Capture the cell that displays the provided text and extract its [X, Y] central coordinate. 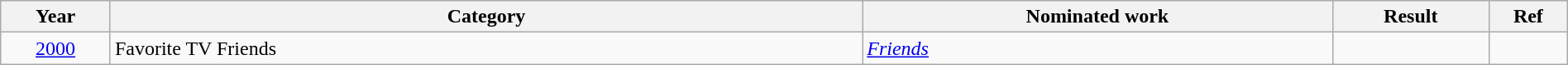
Category [486, 17]
Year [56, 17]
2000 [56, 48]
Favorite TV Friends [486, 48]
Friends [1097, 48]
Nominated work [1097, 17]
Result [1411, 17]
Ref [1528, 17]
